Find where the given text appears and provide that cell's center as (x, y) coordinate. 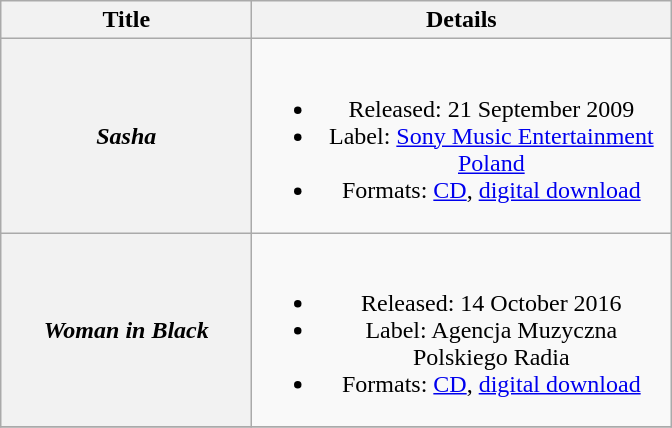
Sasha (126, 136)
Released: 14 October 2016Label: Agencja Muzyczna Polskiego RadiaFormats: CD, digital download (462, 330)
Details (462, 20)
Woman in Black (126, 330)
Title (126, 20)
Released: 21 September 2009Label: Sony Music Entertainment PolandFormats: CD, digital download (462, 136)
